From the cell containing the given text, extract its center point as [X, Y] coordinate. 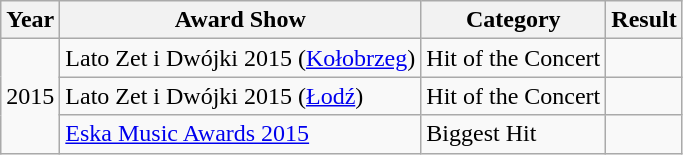
Biggest Hit [514, 134]
Lato Zet i Dwójki 2015 (Kołobrzeg) [240, 58]
Result [644, 20]
2015 [30, 96]
Award Show [240, 20]
Category [514, 20]
Eska Music Awards 2015 [240, 134]
Lato Zet i Dwójki 2015 (Łodź) [240, 96]
Year [30, 20]
